Determine the (X, Y) coordinate at the center of the cell enclosing the given text.  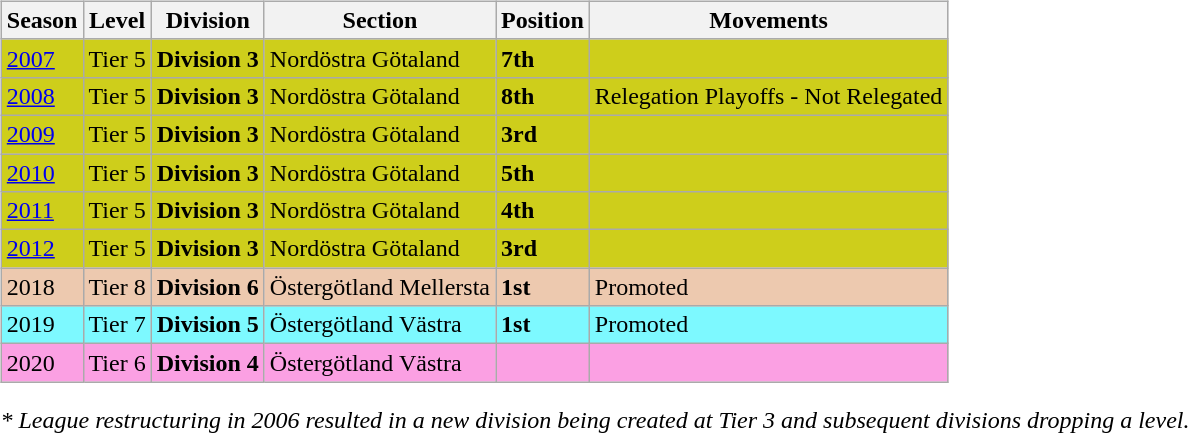
Section (380, 20)
Tier 6 (117, 363)
Tier 8 (117, 287)
Division 4 (208, 363)
2008 (42, 96)
Tier 7 (117, 325)
Relegation Playoffs - Not Relegated (768, 96)
2012 (42, 249)
Level (117, 20)
2019 (42, 325)
Division (208, 20)
Position (543, 20)
7th (543, 58)
2007 (42, 58)
Östergötland Mellersta (380, 287)
2020 (42, 363)
Season (42, 20)
4th (543, 211)
8th (543, 96)
2011 (42, 211)
2009 (42, 134)
5th (543, 173)
Movements (768, 20)
Division 6 (208, 287)
Division 5 (208, 325)
2018 (42, 287)
2010 (42, 173)
